Locate the cell with the specified text and output its (x, y) center coordinate. 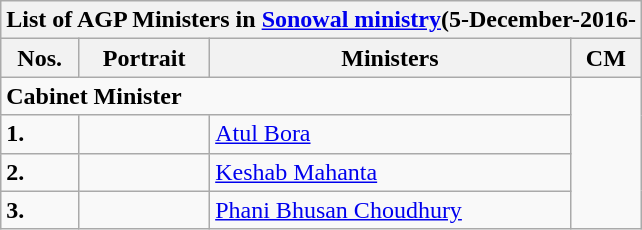
Keshab Mahanta (390, 172)
Nos. (40, 58)
Phani Bhusan Choudhury (390, 210)
1. (40, 134)
Cabinet Minister (286, 96)
2. (40, 172)
Ministers (390, 58)
3. (40, 210)
Atul Bora (390, 134)
Portrait (144, 58)
CM (606, 58)
List of AGP Ministers in Sonowal ministry(5-December-2016- (322, 20)
